Extract the [x, y] coordinate from the center of the cell holding the provided text.  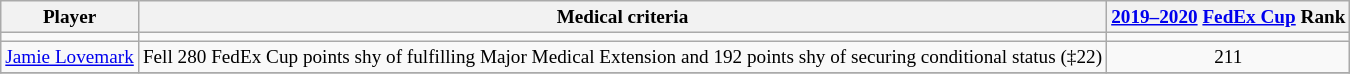
Medical criteria [622, 17]
2019–2020 FedEx Cup Rank [1228, 17]
Player [70, 17]
211 [1228, 57]
Jamie Lovemark [70, 57]
Fell 280 FedEx Cup points shy of fulfilling Major Medical Extension and 192 points shy of securing conditional status (‡22) [622, 57]
